Capture the cell that displays the provided text and extract its [x, y] central coordinate. 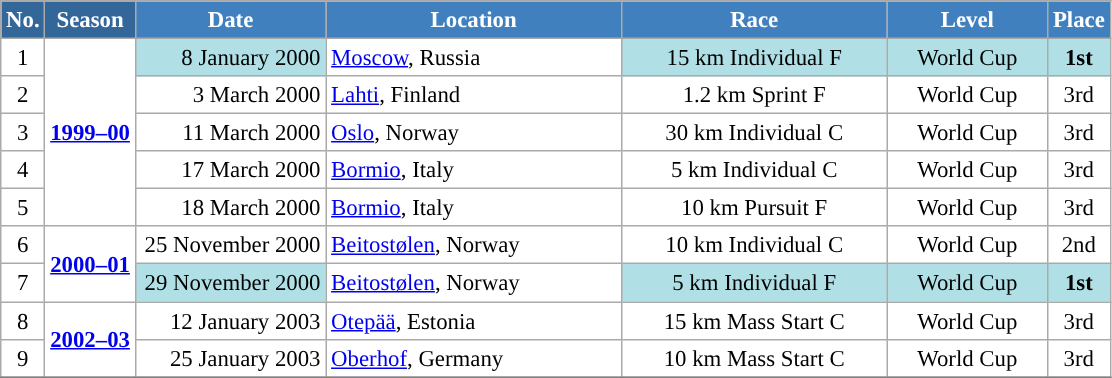
Date [230, 20]
2nd [1079, 245]
8 [23, 321]
30 km Individual C [754, 133]
25 January 2003 [230, 358]
1.2 km Sprint F [754, 95]
Oslo, Norway [474, 133]
7 [23, 283]
15 km Mass Start C [754, 321]
Lahti, Finland [474, 95]
18 March 2000 [230, 208]
9 [23, 358]
29 November 2000 [230, 283]
Race [754, 20]
10 km Pursuit F [754, 208]
3 [23, 133]
2000–01 [90, 264]
5 [23, 208]
15 km Individual F [754, 58]
4 [23, 170]
5 km Individual F [754, 283]
Moscow, Russia [474, 58]
1999–00 [90, 133]
10 km Mass Start C [754, 358]
11 March 2000 [230, 133]
8 January 2000 [230, 58]
25 November 2000 [230, 245]
Location [474, 20]
10 km Individual C [754, 245]
2 [23, 95]
Level [968, 20]
2002–03 [90, 340]
Season [90, 20]
12 January 2003 [230, 321]
5 km Individual C [754, 170]
1 [23, 58]
Place [1079, 20]
17 March 2000 [230, 170]
3 March 2000 [230, 95]
No. [23, 20]
Otepää, Estonia [474, 321]
6 [23, 245]
Oberhof, Germany [474, 358]
